Search for the cell housing the specified text and yield its [X, Y] center coordinate. 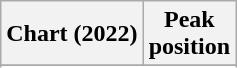
Chart (2022) [72, 34]
Peakposition [189, 34]
